Extract the (x, y) coordinate from the center of the cell holding the provided text.  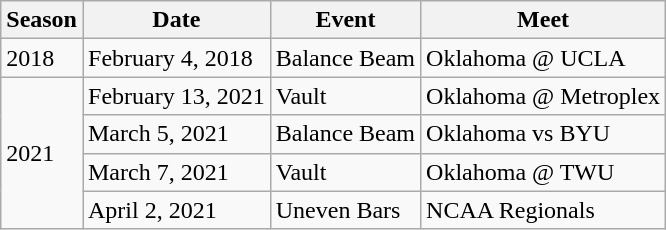
NCAA Regionals (544, 210)
February 13, 2021 (176, 96)
Event (345, 20)
Oklahoma @ Metroplex (544, 96)
Season (42, 20)
Meet (544, 20)
February 4, 2018 (176, 58)
2021 (42, 153)
Date (176, 20)
Oklahoma @ TWU (544, 172)
Uneven Bars (345, 210)
March 5, 2021 (176, 134)
March 7, 2021 (176, 172)
2018 (42, 58)
April 2, 2021 (176, 210)
Oklahoma vs BYU (544, 134)
Oklahoma @ UCLA (544, 58)
